Find where the given text appears and provide that cell's center as (X, Y) coordinate. 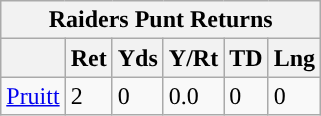
TD (246, 58)
Yds (138, 58)
Pruitt (33, 96)
Ret (88, 58)
0.0 (193, 96)
Y/Rt (193, 58)
Lng (294, 58)
Raiders Punt Returns (161, 20)
2 (88, 96)
